Return [X, Y] of the center of cell containing provided text 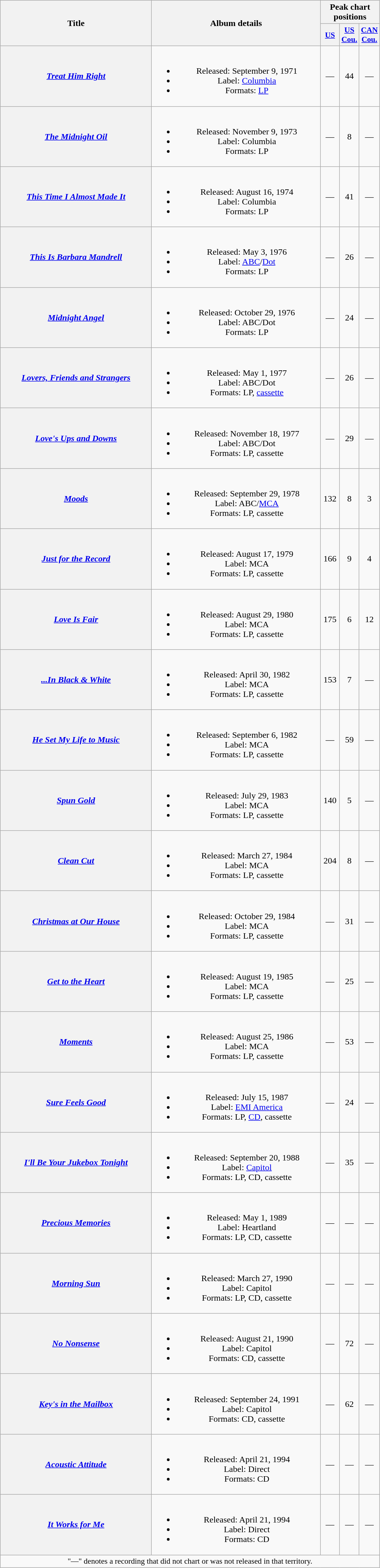
175 [330, 619]
This Time I Almost Made It [76, 197]
Midnight Angel [76, 317]
This Is Barbara Mandrell [76, 257]
35 [349, 1163]
Love Is Fair [76, 619]
Released: March 27, 1990Label: CapitolFormats: LP, CD, cassette [236, 1283]
25 [349, 981]
"—" denotes a recording that did not chart or was not released in that territory. [190, 1561]
Lovers, Friends and Strangers [76, 378]
The Midnight Oil [76, 137]
5 [349, 801]
3 [369, 499]
41 [349, 197]
Acoustic Attitude [76, 1464]
Released: May 1, 1989Label: HeartlandFormats: LP, CD, cassette [236, 1223]
153 [330, 680]
Released: September 9, 1971Label: ColumbiaFormats: LP [236, 76]
Released: August 17, 1979Label: MCAFormats: LP, cassette [236, 559]
US [330, 35]
Key's in the Mailbox [76, 1404]
Just for the Record [76, 559]
Clean Cut [76, 861]
Released: May 3, 1976Label: ABC/DotFormats: LP [236, 257]
Sure Feels Good [76, 1102]
He Set My Life to Music [76, 740]
Love's Ups and Downs [76, 438]
Released: October 29, 1976Label: ABC/DotFormats: LP [236, 317]
9 [349, 559]
166 [330, 559]
29 [349, 438]
Treat Him Right [76, 76]
Released: October 29, 1984Label: MCAFormats: LP, cassette [236, 921]
59 [349, 740]
Moments [76, 1042]
72 [349, 1343]
204 [330, 861]
Released: July 29, 1983Label: MCAFormats: LP, cassette [236, 801]
Released: April 30, 1982Label: MCAFormats: LP, cassette [236, 680]
44 [349, 76]
Released: September 24, 1991Label: CapitolFormats: CD, cassette [236, 1404]
...In Black & White [76, 680]
53 [349, 1042]
USCou. [349, 35]
Released: November 18, 1977Label: ABC/DotFormats: LP, cassette [236, 438]
It Works for Me [76, 1525]
Released: August 25, 1986Label: MCAFormats: LP, cassette [236, 1042]
7 [349, 680]
No Nonsense [76, 1343]
Morning Sun [76, 1283]
Moods [76, 499]
Peak chart positions [350, 12]
Get to the Heart [76, 981]
Released: September 29, 1978Label: ABC/MCAFormats: LP, cassette [236, 499]
132 [330, 499]
Released: May 1, 1977Label: ABC/DotFormats: LP, cassette [236, 378]
Released: August 16, 1974Label: ColumbiaFormats: LP [236, 197]
Spun Gold [76, 801]
Released: August 29, 1980Label: MCAFormats: LP, cassette [236, 619]
140 [330, 801]
Released: August 19, 1985Label: MCAFormats: LP, cassette [236, 981]
Released: November 9, 1973Label: ColumbiaFormats: LP [236, 137]
Precious Memories [76, 1223]
Album details [236, 23]
Released: March 27, 1984Label: MCAFormats: LP, cassette [236, 861]
62 [349, 1404]
Released: July 15, 1987Label: EMI AmericaFormats: LP, CD, cassette [236, 1102]
12 [369, 619]
4 [369, 559]
Christmas at Our House [76, 921]
I'll Be Your Jukebox Tonight [76, 1163]
6 [349, 619]
Released: September 6, 1982Label: MCAFormats: LP, cassette [236, 740]
CANCou. [369, 35]
Released: September 20, 1988Label: CapitolFormats: LP, CD, cassette [236, 1163]
31 [349, 921]
Title [76, 23]
Released: August 21, 1990Label: CapitolFormats: CD, cassette [236, 1343]
